Pinpoint the cell where the given text exists, returning its (X, Y) midpoint coordinate. 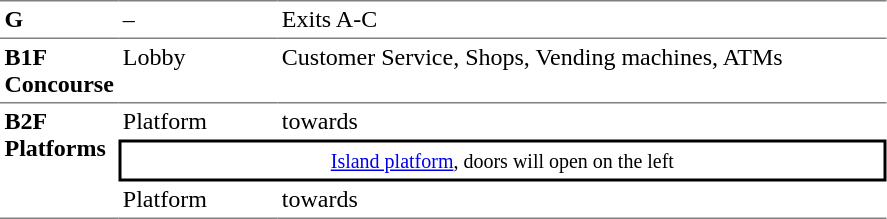
Island platform, doors will open on the left (502, 161)
towards (582, 122)
B1FConcourse (59, 71)
Exits A-C (582, 19)
– (198, 19)
G (59, 19)
Platform (198, 122)
Customer Service, Shops, Vending machines, ATMs (582, 71)
Lobby (198, 71)
